Pinpoint the cell where the given text exists, returning its (x, y) midpoint coordinate. 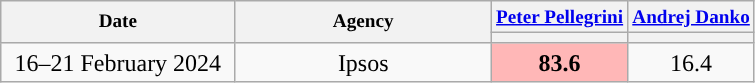
Agency (364, 22)
Andrej Danko (692, 17)
Peter Pellegrini (560, 17)
16.4 (692, 62)
Ipsos (364, 62)
16–21 February 2024 (118, 62)
Date (118, 22)
83.6 (560, 62)
